Return the (x, y) coordinate for the center point of the cell that contains the specified text.  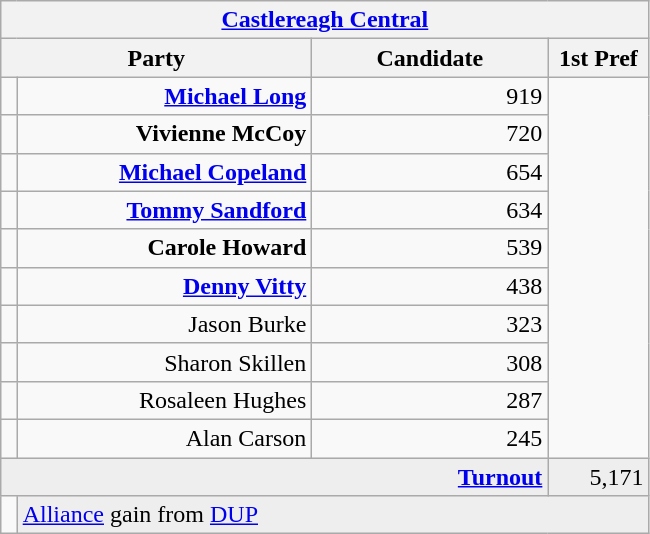
1st Pref (598, 58)
Candidate (430, 58)
Alan Carson (164, 438)
539 (430, 248)
634 (430, 210)
Michael Long (164, 96)
Tommy Sandford (164, 210)
Carole Howard (164, 248)
Sharon Skillen (164, 362)
Castlereagh Central (325, 20)
438 (430, 286)
Denny Vitty (164, 286)
Party (156, 58)
Michael Copeland (164, 172)
Rosaleen Hughes (164, 400)
720 (430, 134)
308 (430, 362)
654 (430, 172)
287 (430, 400)
245 (430, 438)
Vivienne McCoy (164, 134)
Turnout (274, 477)
Jason Burke (164, 324)
323 (430, 324)
919 (430, 96)
Alliance gain from DUP (333, 515)
5,171 (598, 477)
